Identify which cell holds the provided text, then report its (X, Y) central coordinate. 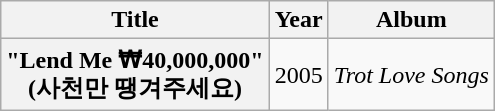
"Lend Me ₩40,000,000"(사천만 땡겨주세요) (135, 74)
Year (298, 20)
Album (411, 20)
2005 (298, 74)
Title (135, 20)
Trot Love Songs (411, 74)
